Pinpoint the cell where the given text exists, returning its [X, Y] midpoint coordinate. 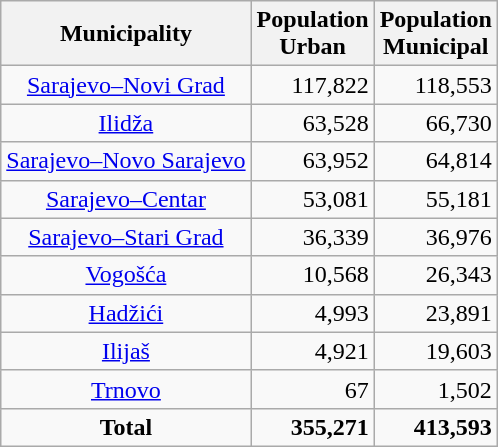
67 [312, 389]
Sarajevo–Novo Sarajevo [126, 161]
64,814 [436, 161]
10,568 [312, 275]
66,730 [436, 123]
19,603 [436, 351]
23,891 [436, 313]
26,343 [436, 275]
63,952 [312, 161]
413,593 [436, 427]
Sarajevo–Centar [126, 199]
4,993 [312, 313]
Sarajevo–Stari Grad [126, 237]
55,181 [436, 199]
Total [126, 427]
Ilidža [126, 123]
Sarajevo–Novi Grad [126, 85]
Ilijaš [126, 351]
36,976 [436, 237]
63,528 [312, 123]
Municipality [126, 34]
53,081 [312, 199]
Hadžići [126, 313]
Vogošća [126, 275]
Trnovo [126, 389]
117,822 [312, 85]
PopulationMunicipal [436, 34]
355,271 [312, 427]
PopulationUrban [312, 34]
4,921 [312, 351]
1,502 [436, 389]
36,339 [312, 237]
118,553 [436, 85]
